Scan for the cell matching the given text and deliver its (X, Y) coordinate at center. 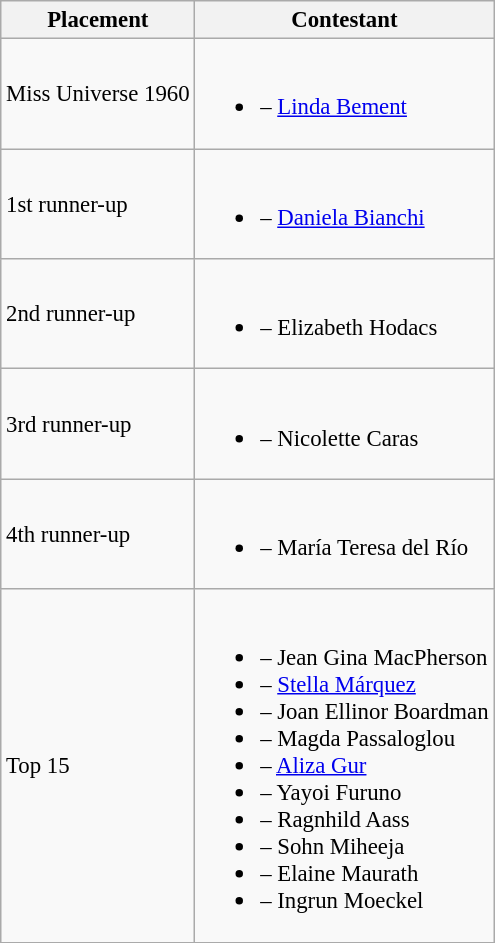
Placement (98, 20)
– María Teresa del Río (344, 534)
2nd runner-up (98, 314)
– Linda Bement (344, 94)
Contestant (344, 20)
– Nicolette Caras (344, 424)
– Daniela Bianchi (344, 204)
4th runner-up (98, 534)
3rd runner-up (98, 424)
Top 15 (98, 766)
Miss Universe 1960 (98, 94)
– Elizabeth Hodacs (344, 314)
1st runner-up (98, 204)
